Capture the cell that displays the provided text and extract its (x, y) central coordinate. 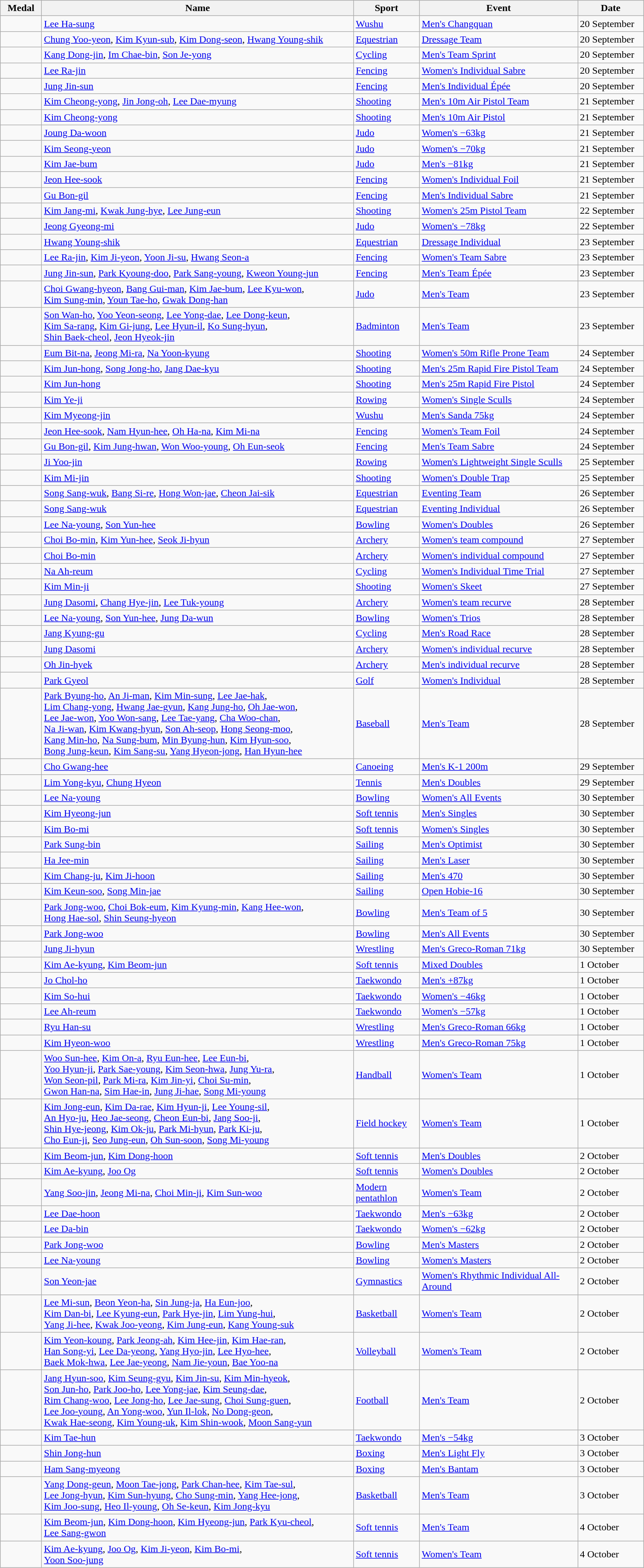
Kim Jang-mi, Kwak Jung-hye, Lee Jung-eun (197, 211)
Date (610, 8)
Kang Dong-jin, Im Chae-bin, Son Je-yong (197, 55)
Men's 470 (499, 876)
Men's 10m Air Pistol (499, 117)
Women's −62kg (499, 1229)
Men's −63kg (499, 1213)
Canoeing (387, 766)
Sport (387, 8)
Men's Bantam (499, 1469)
Men's Team Sabre (499, 446)
Jeong Gyeong-mi (197, 226)
Women's Individual (499, 680)
Gu Bon-gil (197, 195)
Kim Ae-kyung, Joo Og, Kim Ji-yeon, Kim Bo-mi,Yoon Soo-jung (197, 1554)
Ji Yoo-jin (197, 462)
Name (197, 8)
Men's 25m Rapid Fire Pistol Team (499, 368)
Dressage Individual (499, 242)
Men's Changquan (499, 24)
Men's Road Race (499, 633)
Kim Jun-hong (197, 384)
Men's +87kg (499, 980)
Choi Gwang-hyeon, Bang Gui-man, Kim Jae-bum, Lee Kyu-won, Kim Sung-min, Youn Tae-ho, Gwak Dong-han (197, 294)
Lee Da-bin (197, 1229)
Women's 50m Rifle Prone Team (499, 353)
Baseball (387, 723)
Women's Individual Sabre (499, 70)
Na Ah-reum (197, 571)
Men's Sanda 75kg (499, 415)
Jung Dasomi (197, 649)
Handball (387, 1075)
Kim Cheong-yong (197, 117)
Modern pentathlon (387, 1192)
Women's Lightweight Single Sculls (499, 462)
Song Sang-wuk (197, 509)
Lee Na-young, Son Yun-hee (197, 524)
Jung Jin-sun (197, 86)
Jeon Hee-sook (197, 179)
Women's Skeet (499, 587)
Kim Beom-jun, Kim Dong-hoon (197, 1156)
Men's Team of 5 (499, 912)
Women's Individual Time Trial (499, 571)
Badminton (387, 326)
Men's Team Sprint (499, 55)
Women's Singles (499, 829)
Men's Greco-Roman 66kg (499, 1027)
Jung Ji-hyun (197, 949)
Women's −46kg (499, 996)
Kim Beom-jun, Kim Dong-hoon, Kim Hyeong-jun, Park Kyu-cheol,Lee Sang-gwon (197, 1528)
Kim Keun-soo, Song Min-jae (197, 891)
Kim Tae-hun (197, 1437)
Ryu Han-su (197, 1027)
Kim Hyeon-woo (197, 1043)
Women's −70kg (499, 148)
Men's individual recurve (499, 664)
Choi Bo-min (197, 556)
Women's team compound (499, 540)
Women's team recurve (499, 602)
Kim Chang-ju, Kim Ji-hoon (197, 876)
Tennis (387, 782)
Women's All Events (499, 798)
Women's Team Foil (499, 431)
Cho Gwang-hee (197, 766)
Kim Jae-bum (197, 164)
Women's Masters (499, 1260)
Women's −63kg (499, 133)
Gymnastics (387, 1281)
Football (387, 1400)
Men's Team Épée (499, 273)
Men's K-1 200m (499, 766)
Eventing Individual (499, 509)
Men's 25m Rapid Fire Pistol (499, 384)
Park Sung-bin (197, 845)
Ha Jee-min (197, 860)
Choi Bo-min, Kim Yun-hee, Seok Ji-hyun (197, 540)
Kim Ae-kyung, Kim Beom-jun (197, 965)
Men's Singles (499, 813)
Men's Masters (499, 1245)
Song Sang-wuk, Bang Si-re, Hong Won-jae, Cheon Jai-sik (197, 493)
Men's Individual Épée (499, 86)
Men's −81kg (499, 164)
Women's −57kg (499, 1011)
Jung Dasomi, Chang Hye-jin, Lee Tuk-young (197, 602)
Medal (21, 8)
Eum Bit-na, Jeong Mi-ra, Na Yoon-kyung (197, 353)
Kim So-hui (197, 996)
Kim Myeong-jin (197, 415)
Kim Min-ji (197, 587)
Gu Bon-gil, Kim Jung-hwan, Won Woo-young, Oh Eun-seok (197, 446)
Jeon Hee-sook, Nam Hyun-hee, Oh Ha-na, Kim Mi-na (197, 431)
Kim Mi-jin (197, 478)
Men's 10m Air Pistol Team (499, 102)
Men's Individual Sabre (499, 195)
Women's Double Trap (499, 478)
Lim Yong-kyu, Chung Hyeon (197, 782)
Kim Ae-kyung, Joo Og (197, 1171)
Kim Seong-yeon (197, 148)
Kim Bo-mi (197, 829)
Men's Optimist (499, 845)
Men's All Events (499, 933)
Lee Dae-hoon (197, 1213)
Kim Hyeong-jun (197, 813)
Jung Jin-sun, Park Kyoung-doo, Park Sang-young, Kweon Young-jun (197, 273)
Women's Single Sculls (499, 400)
Kim Ye-ji (197, 400)
Lee Ra-jin, Kim Ji-yeon, Yoon Ji-su, Hwang Seon-a (197, 258)
Son Yeon-jae (197, 1281)
Ham Sang-myeong (197, 1469)
Chung Yoo-yeon, Kim Kyun-sub, Kim Dong-seon, Hwang Young-shik (197, 39)
Women's Trios (499, 618)
Men's Greco-Roman 71kg (499, 949)
Lee Ah-reum (197, 1011)
Jo Chol-ho (197, 980)
Eventing Team (499, 493)
Jang Kyung-gu (197, 633)
Lee Ha-sung (197, 24)
Field hockey (387, 1123)
Lee Na-young, Son Yun-hee, Jung Da-wun (197, 618)
Women's 25m Pistol Team (499, 211)
Golf (387, 680)
Hwang Young-shik (197, 242)
Park Gyeol (197, 680)
Men's Laser (499, 860)
Women's individual compound (499, 556)
Women's individual recurve (499, 649)
Women's −78kg (499, 226)
Kim Jun-hong, Song Jong-ho, Jang Dae-kyu (197, 368)
Mixed Doubles (499, 965)
Women's Team Sabre (499, 258)
Park Jong-woo, Choi Bok-eum, Kim Kyung-min, Kang Hee-won, Hong Hae-sol, Shin Seung-hyeon (197, 912)
Women's Individual Foil (499, 179)
Son Wan-ho, Yoo Yeon-seong, Lee Yong-dae, Lee Dong-keun, Kim Sa-rang, Kim Gi-jung, Lee Hyun-il, Ko Sung-hyun,Shin Baek-cheol, Jeon Hyeok-jin (197, 326)
Yang Soo-jin, Jeong Mi-na, Choi Min-ji, Kim Sun-woo (197, 1192)
Event (499, 8)
Oh Jin-hyek (197, 664)
Joung Da-woon (197, 133)
Men's −54kg (499, 1437)
Women's Rhythmic Individual All-Around (499, 1281)
Men's Light Fly (499, 1453)
Volleyball (387, 1351)
Dressage Team (499, 39)
Open Hobie-16 (499, 891)
Shin Jong-hun (197, 1453)
Lee Ra-jin (197, 70)
Men's Greco-Roman 75kg (499, 1043)
Kim Cheong-yong, Jin Jong-oh, Lee Dae-myung (197, 102)
